Return the [x, y] coordinate for the center point of the cell that contains the specified text.  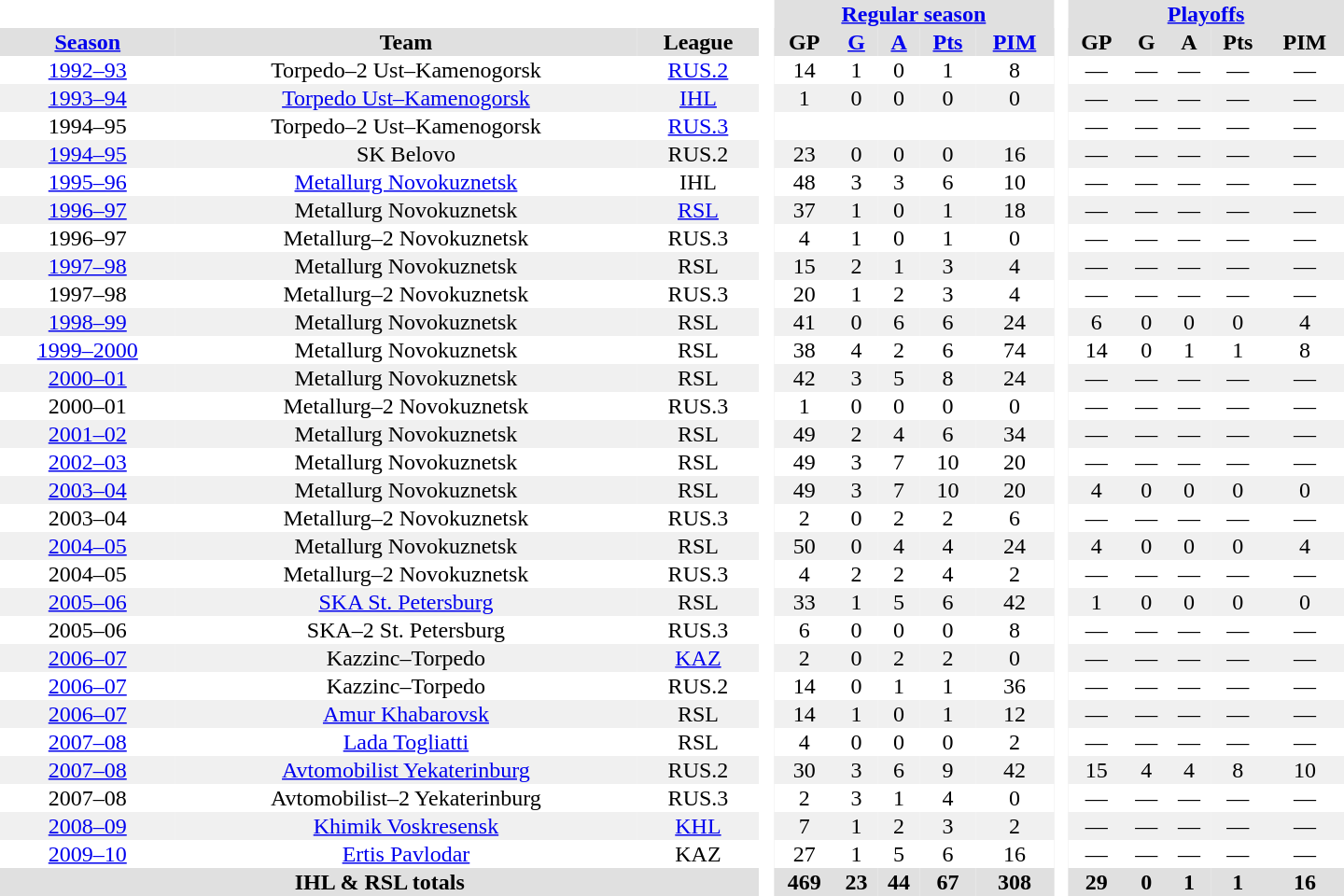
38 [805, 350]
30 [805, 770]
67 [948, 882]
48 [805, 182]
Team [407, 42]
SKA St. Petersburg [407, 602]
SKA–2 St. Petersburg [407, 630]
2002–03 [88, 462]
1998–99 [88, 322]
44 [899, 882]
36 [1015, 686]
469 [805, 882]
27 [805, 854]
41 [805, 322]
2009–10 [88, 854]
IHL & RSL totals [380, 882]
33 [805, 602]
Ertis Pavlodar [407, 854]
1995–96 [88, 182]
1992–93 [88, 70]
2008–09 [88, 826]
League [698, 42]
1993–94 [88, 98]
74 [1015, 350]
Season [88, 42]
Khimik Voskresensk [407, 826]
2001–02 [88, 434]
SK Belovo [407, 154]
34 [1015, 434]
37 [805, 210]
12 [1015, 714]
Amur Khabarovsk [407, 714]
50 [805, 546]
Torpedo Ust–Kamenogorsk [407, 98]
1999–2000 [88, 350]
Playoffs [1206, 14]
Regular season [914, 14]
Avtomobilist Yekaterinburg [407, 770]
Avtomobilist–2 Yekaterinburg [407, 798]
29 [1096, 882]
KHL [698, 826]
Lada Togliatti [407, 742]
308 [1015, 882]
18 [1015, 210]
9 [948, 770]
